Search for the cell housing the specified text and yield its (X, Y) center coordinate. 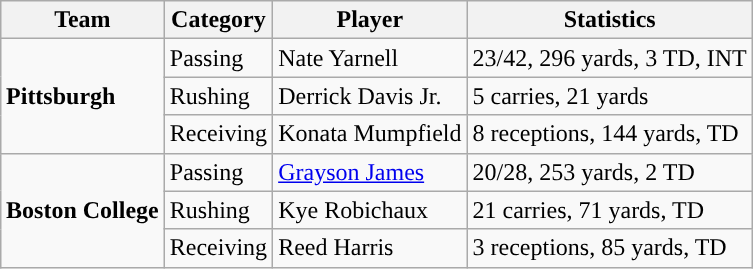
Boston College (83, 210)
Grayson James (370, 172)
Statistics (610, 20)
5 carries, 21 yards (610, 96)
Nate Yarnell (370, 58)
8 receptions, 144 yards, TD (610, 134)
Kye Robichaux (370, 210)
Konata Mumpfield (370, 134)
Pittsburgh (83, 96)
Derrick Davis Jr. (370, 96)
Player (370, 20)
20/28, 253 yards, 2 TD (610, 172)
Team (83, 20)
Category (218, 20)
23/42, 296 yards, 3 TD, INT (610, 58)
21 carries, 71 yards, TD (610, 210)
Reed Harris (370, 248)
3 receptions, 85 yards, TD (610, 248)
